Extract the [x, y] coordinate from the center of the cell holding the provided text.  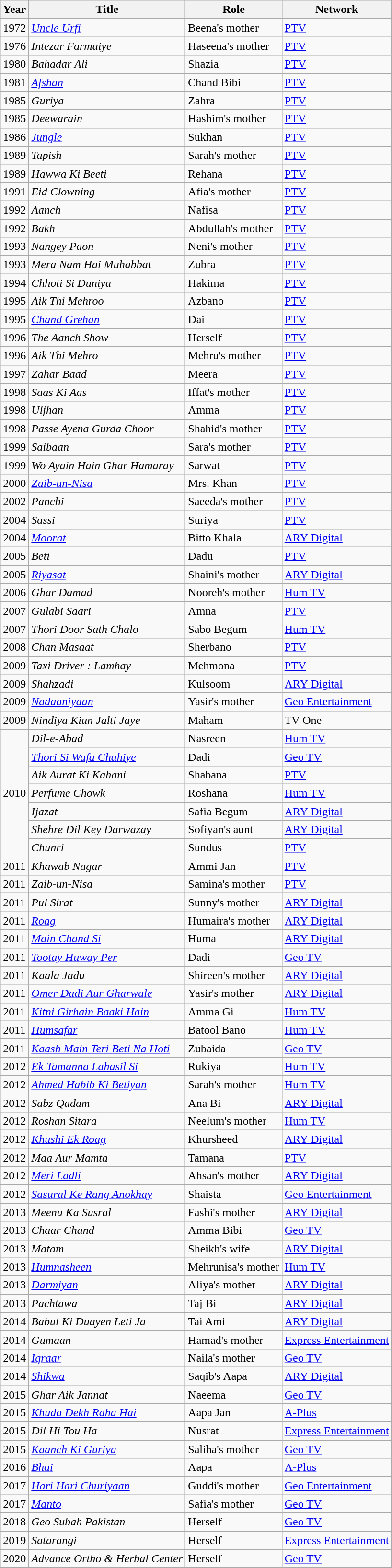
Taxi Driver : Lamhay [107, 666]
Ijazat [107, 812]
Passe Ayena Gurda Choor [107, 429]
Sabz Qadam [107, 1103]
Guriya [107, 101]
Shahid's mother [234, 429]
Chunri [107, 848]
Bitto Khala [234, 538]
Neelum's mother [234, 1121]
Aik Thi Mehroo [107, 301]
Sasural Ke Rang Anokhay [107, 1194]
Thori Si Wafa Chahiye [107, 756]
Zubaida [234, 1048]
Iffat's mother [234, 392]
Guddi's mother [234, 1486]
Sofiyan's aunt [234, 830]
Ahmed Habib Ki Betiyan [107, 1084]
Amna [234, 611]
Amma Bibi [234, 1230]
Maham [234, 720]
Kaala Jadu [107, 975]
Sherbano [234, 647]
Beti [107, 556]
Saas Ki Aas [107, 392]
Riyasat [107, 575]
Sundus [234, 848]
Thori Door Sath Chalo [107, 629]
Shabana [234, 775]
Hari Hari Churiyaan [107, 1486]
Moorat [107, 538]
Zubra [234, 265]
Khursheed [234, 1139]
Chaar Chand [107, 1230]
Roshana [234, 793]
Panchi [107, 501]
2008 [14, 647]
Shazia [234, 64]
Year [14, 10]
Sunny's mother [234, 902]
Suriya [234, 519]
2000 [14, 483]
2002 [14, 501]
Maa Aur Mamta [107, 1158]
2016 [14, 1467]
2018 [14, 1522]
Nadaaniyaan [107, 702]
Sarwat [234, 465]
Hawwa Ki Beeti [107, 173]
Tamana [234, 1158]
Eid Clowning [107, 192]
1980 [14, 64]
Hakima [234, 283]
The Aanch Show [107, 338]
Uncle Urfi [107, 28]
1997 [14, 374]
Nangey Paon [107, 247]
Mehrunisa's mother [234, 1267]
2020 [14, 1558]
Chhoti Si Duniya [107, 283]
Main Chand Si [107, 939]
Khushi Ek Roag [107, 1139]
Chand Bibi [234, 82]
Humsafar [107, 1030]
Bakh [107, 228]
2010 [14, 793]
Advance Ortho & Herbal Center [107, 1558]
Mrs. Khan [234, 483]
Saeeda's mother [234, 501]
Ek Tamanna Lahasil Si [107, 1066]
Title [107, 10]
Aapa [234, 1467]
2019 [14, 1540]
Bhai [107, 1467]
Bahadar Ali [107, 64]
Kitni Girhain Baaki Hain [107, 1012]
Nooreh's mother [234, 593]
Aapa Jan [234, 1413]
Tootay Huway Per [107, 957]
Shireen's mother [234, 975]
Beena's mother [234, 28]
Fashi's mother [234, 1212]
1991 [14, 192]
Taj Bi [234, 1303]
Shehre Dil Key Darwazay [107, 830]
Kaash Main Teri Beti Na Hoti [107, 1048]
Safia Begum [234, 812]
Pachtawa [107, 1303]
Dil Hi Tou Ha [107, 1431]
Tapish [107, 155]
Aik Aurat Ki Kahani [107, 775]
Dil-e-Abad [107, 738]
Mehru's mother [234, 356]
Naeema [234, 1395]
Ana Bi [234, 1103]
Deewarain [107, 119]
Dadu [234, 556]
Zahra [234, 101]
Hashim's mother [234, 119]
Aliya's mother [234, 1285]
Dai [234, 319]
Kaanch Ki Guriya [107, 1449]
Gulabi Saari [107, 611]
Afshan [107, 82]
Saqib's Aapa [234, 1376]
Samina's mother [234, 884]
Uljhan [107, 410]
Meri Ladli [107, 1176]
Babul Ki Duayen Leti Ja [107, 1321]
Afia's mother [234, 192]
1972 [14, 28]
Role [234, 10]
Gumaan [107, 1340]
2006 [14, 593]
Humaira's mother [234, 921]
Rukiya [234, 1066]
Batool Bano [234, 1030]
Roshan Sitara [107, 1121]
Khuda Dekh Raha Hai [107, 1413]
Saibaan [107, 447]
Naila's mother [234, 1358]
Satarangi [107, 1540]
Aanch [107, 210]
Tai Ami [234, 1321]
Shikwa [107, 1376]
1976 [14, 46]
Hamad's mother [234, 1340]
Darmiyan [107, 1285]
Pul Sirat [107, 902]
Ghar Aik Jannat [107, 1395]
Nindiya Kiun Jalti Jaye [107, 720]
1981 [14, 82]
Perfume Chowk [107, 793]
Mera Nam Hai Muhabbat [107, 265]
1986 [14, 137]
Amma [234, 410]
Meenu Ka Susral [107, 1212]
Manto [107, 1504]
Neni's mother [234, 247]
Nasreen [234, 738]
Rehana [234, 173]
Saliha's mother [234, 1449]
Sheikh's wife [234, 1249]
Mehmona [234, 666]
Chan Masaat [107, 647]
Meera [234, 374]
Sukhan [234, 137]
Zahar Baad [107, 374]
Ahsan's mother [234, 1176]
Roag [107, 921]
Wo Ayain Hain Ghar Hamaray [107, 465]
Nusrat [234, 1431]
Jungle [107, 137]
Ghar Damad [107, 593]
Abdullah's mother [234, 228]
Sabo Begum [234, 629]
Huma [234, 939]
1994 [14, 283]
Kulsoom [234, 684]
Humnasheen [107, 1267]
Iqraar [107, 1358]
Chand Grehan [107, 319]
Safia's mother [234, 1504]
Sara's mother [234, 447]
Shahzadi [107, 684]
Sassi [107, 519]
Nafisa [234, 210]
Azbano [234, 301]
Khawab Nagar [107, 866]
Matam [107, 1249]
Omer Dadi Aur Gharwale [107, 993]
Shaini's mother [234, 575]
Intezar Farmaiye [107, 46]
Amma Gi [234, 1012]
Geo Subah Pakistan [107, 1522]
Haseena's mother [234, 46]
TV One [336, 720]
Network [336, 10]
Ammi Jan [234, 866]
Shaista [234, 1194]
Aik Thi Mehro [107, 356]
